Scan for the cell matching the given text and deliver its (X, Y) coordinate at center. 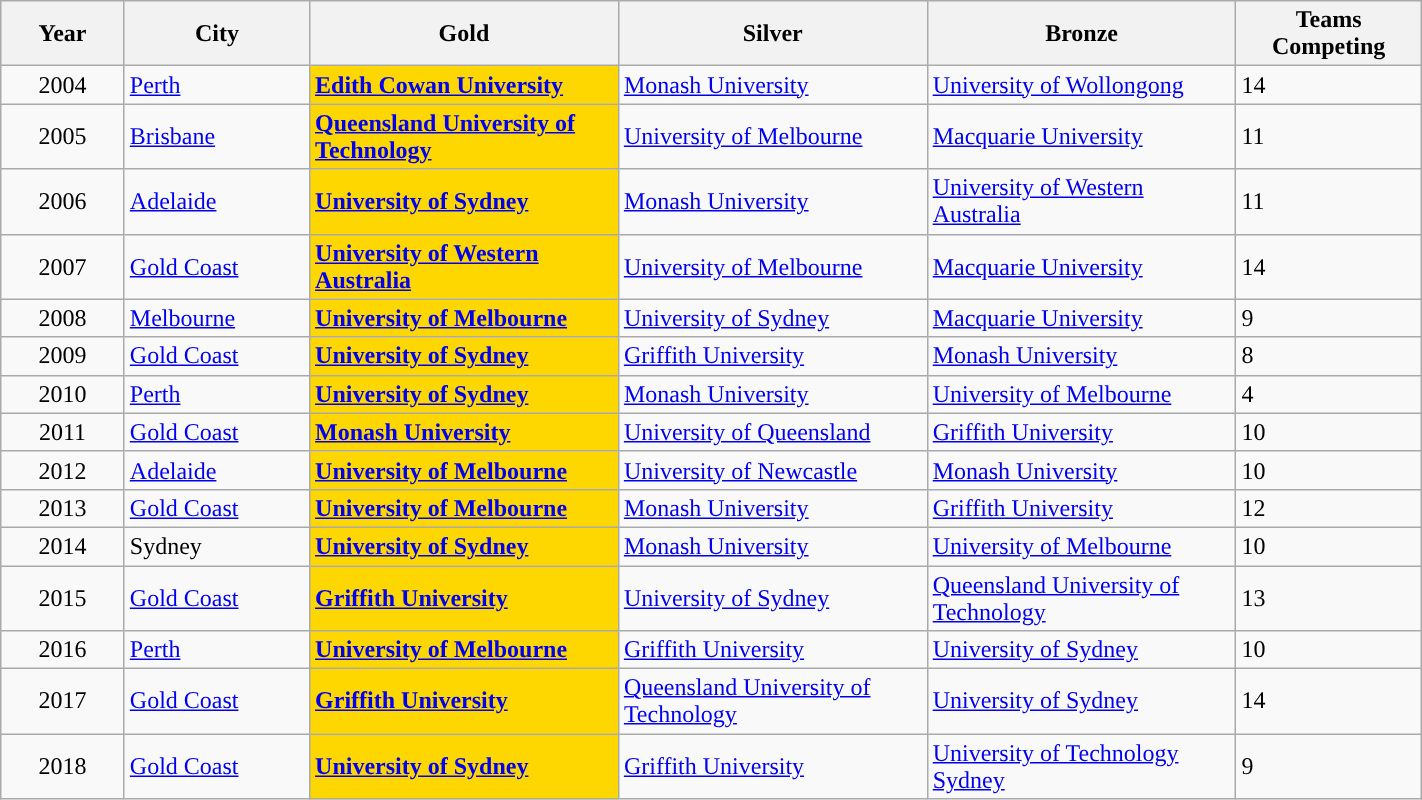
8 (1328, 356)
2017 (63, 702)
2013 (63, 508)
2004 (63, 85)
2014 (63, 546)
Teams Competing (1328, 34)
2006 (63, 202)
Silver (772, 34)
2007 (63, 266)
University of Queensland (772, 432)
2009 (63, 356)
University of Technology Sydney (1082, 766)
13 (1328, 598)
12 (1328, 508)
Melbourne (216, 318)
2005 (63, 136)
University of Wollongong (1082, 85)
2018 (63, 766)
2010 (63, 394)
2016 (63, 650)
Brisbane (216, 136)
Year (63, 34)
2015 (63, 598)
2008 (63, 318)
University of Newcastle (772, 470)
2012 (63, 470)
Edith Cowan University (464, 85)
4 (1328, 394)
Sydney (216, 546)
City (216, 34)
Bronze (1082, 34)
Gold (464, 34)
2011 (63, 432)
